From the cell containing the given text, extract its center point as [X, Y] coordinate. 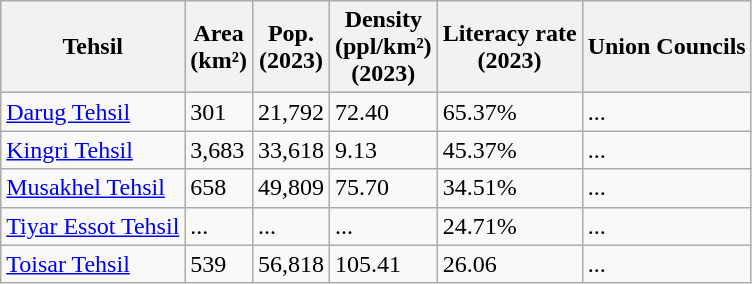
75.70 [383, 188]
Kingri Tehsil [93, 150]
Pop.(2023) [290, 47]
Literacy rate(2023) [510, 47]
105.41 [383, 264]
658 [219, 188]
Toisar Tehsil [93, 264]
33,618 [290, 150]
26.06 [510, 264]
Tiyar Essot Tehsil [93, 226]
56,818 [290, 264]
Tehsil [93, 47]
34.51% [510, 188]
49,809 [290, 188]
Density(ppl/km²)(2023) [383, 47]
72.40 [383, 112]
539 [219, 264]
21,792 [290, 112]
45.37% [510, 150]
Musakhel Tehsil [93, 188]
9.13 [383, 150]
Area(km²) [219, 47]
301 [219, 112]
65.37% [510, 112]
Darug Tehsil [93, 112]
3,683 [219, 150]
Union Councils [666, 47]
24.71% [510, 226]
